Pinpoint the cell where the given text exists, returning its (x, y) midpoint coordinate. 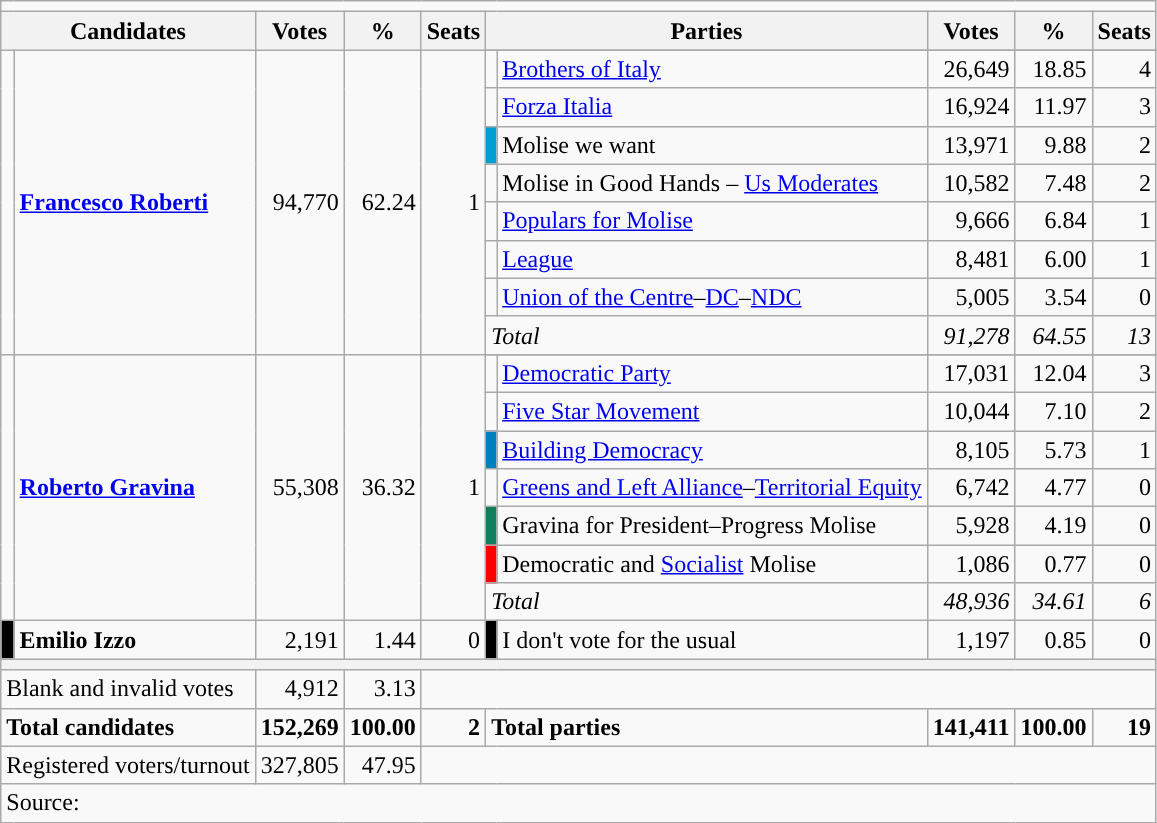
62.24 (382, 202)
26,649 (971, 69)
1,197 (971, 640)
Union of the Centre–DC–NDC (712, 297)
Total parties (707, 727)
4 (1124, 69)
327,805 (300, 765)
Molise in Good Hands – Us Moderates (712, 183)
League (712, 259)
18.85 (1054, 69)
Source: (579, 803)
Building Democracy (712, 449)
36.32 (382, 487)
1.44 (382, 640)
6.84 (1054, 221)
6 (1124, 602)
5.73 (1054, 449)
5,005 (971, 297)
19 (1124, 727)
11.97 (1054, 107)
10,582 (971, 183)
Five Star Movement (712, 411)
Parties (707, 31)
9,666 (971, 221)
Francesco Roberti (134, 202)
Populars for Molise (712, 221)
Emilio Izzo (134, 640)
Democratic Party (712, 373)
17,031 (971, 373)
0.85 (1054, 640)
Blank and invalid votes (128, 689)
Democratic and Socialist Molise (712, 564)
Total candidates (128, 727)
64.55 (1054, 335)
0.77 (1054, 564)
Forza Italia (712, 107)
91,278 (971, 335)
12.04 (1054, 373)
13,971 (971, 145)
5,928 (971, 526)
6,742 (971, 488)
Roberto Gravina (134, 487)
Candidates (128, 31)
Brothers of Italy (712, 69)
9.88 (1054, 145)
Registered voters/turnout (128, 765)
94,770 (300, 202)
47.95 (382, 765)
Gravina for President–Progress Molise (712, 526)
8,481 (971, 259)
10,044 (971, 411)
2,191 (300, 640)
48,936 (971, 602)
Greens and Left Alliance–Territorial Equity (712, 488)
152,269 (300, 727)
16,924 (971, 107)
3.54 (1054, 297)
4.77 (1054, 488)
6.00 (1054, 259)
3.13 (382, 689)
I don't vote for the usual (712, 640)
8,105 (971, 449)
Molise we want (712, 145)
34.61 (1054, 602)
13 (1124, 335)
7.10 (1054, 411)
4,912 (300, 689)
1,086 (971, 564)
4.19 (1054, 526)
7.48 (1054, 183)
141,411 (971, 727)
55,308 (300, 487)
